Extract the [x, y] coordinate from the center of the cell holding the provided text.  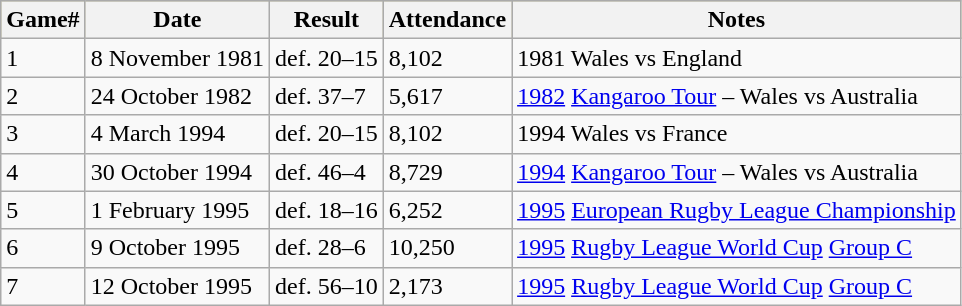
5,617 [447, 96]
8 November 1981 [177, 58]
4 [43, 172]
Date [177, 20]
Attendance [447, 20]
1981 Wales vs England [737, 58]
1982 Kangaroo Tour – Wales vs Australia [737, 96]
3 [43, 134]
6 [43, 248]
12 October 1995 [177, 286]
1 February 1995 [177, 210]
30 October 1994 [177, 172]
8,729 [447, 172]
def. 28–6 [326, 248]
1995 European Rugby League Championship [737, 210]
6,252 [447, 210]
def. 56–10 [326, 286]
Notes [737, 20]
1 [43, 58]
2,173 [447, 286]
4 March 1994 [177, 134]
5 [43, 210]
1994 Kangaroo Tour – Wales vs Australia [737, 172]
Game# [43, 20]
2 [43, 96]
def. 18–16 [326, 210]
def. 46–4 [326, 172]
Result [326, 20]
10,250 [447, 248]
7 [43, 286]
def. 37–7 [326, 96]
24 October 1982 [177, 96]
9 October 1995 [177, 248]
1994 Wales vs France [737, 134]
